Search for the cell housing the specified text and yield its [x, y] center coordinate. 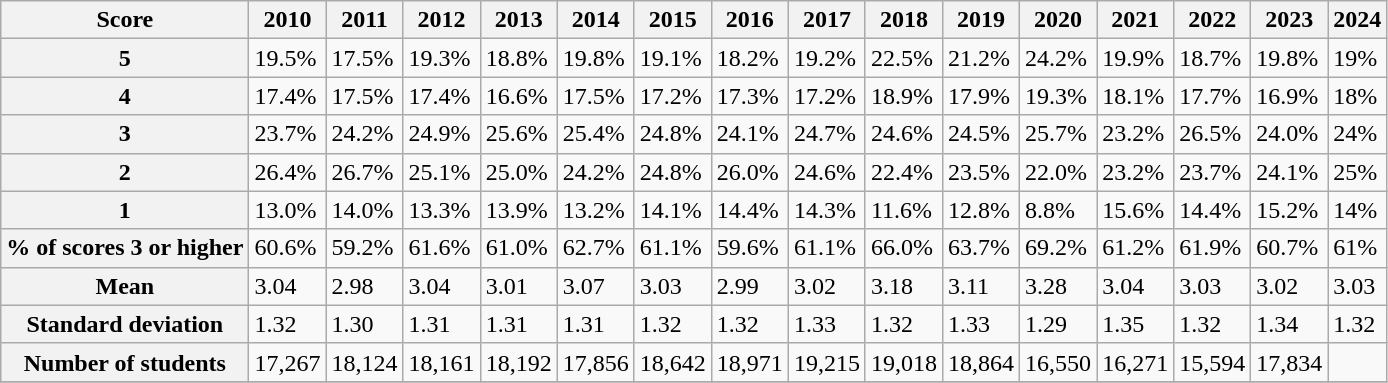
61.2% [1136, 248]
18.1% [1136, 96]
18,161 [442, 362]
17.9% [980, 96]
13.2% [596, 210]
16,550 [1058, 362]
19.5% [288, 58]
13.3% [442, 210]
17,267 [288, 362]
2.99 [750, 286]
61.0% [518, 248]
14.3% [826, 210]
23.5% [980, 172]
2023 [1290, 20]
1.30 [364, 324]
60.6% [288, 248]
2010 [288, 20]
17,834 [1290, 362]
18.7% [1212, 58]
2022 [1212, 20]
8.8% [1058, 210]
4 [125, 96]
61% [1358, 248]
18,192 [518, 362]
2019 [980, 20]
2016 [750, 20]
15.2% [1290, 210]
15.6% [1136, 210]
2014 [596, 20]
2017 [826, 20]
15,594 [1212, 362]
17.3% [750, 96]
19.2% [826, 58]
19,215 [826, 362]
19.9% [1136, 58]
24.9% [442, 134]
24.7% [826, 134]
62.7% [596, 248]
26.0% [750, 172]
69.2% [1058, 248]
26.4% [288, 172]
21.2% [980, 58]
61.6% [442, 248]
1 [125, 210]
Number of students [125, 362]
2021 [1136, 20]
2020 [1058, 20]
60.7% [1290, 248]
1.29 [1058, 324]
3.18 [904, 286]
24.5% [980, 134]
25.7% [1058, 134]
63.7% [980, 248]
18% [1358, 96]
59.6% [750, 248]
24% [1358, 134]
2012 [442, 20]
25% [1358, 172]
18,642 [672, 362]
12.8% [980, 210]
22.0% [1058, 172]
18,864 [980, 362]
5 [125, 58]
16.6% [518, 96]
2013 [518, 20]
17,856 [596, 362]
25.6% [518, 134]
2024 [1358, 20]
19.1% [672, 58]
25.1% [442, 172]
13.0% [288, 210]
Mean [125, 286]
16,271 [1136, 362]
2018 [904, 20]
22.5% [904, 58]
Standard deviation [125, 324]
2 [125, 172]
13.9% [518, 210]
59.2% [364, 248]
3.01 [518, 286]
18.2% [750, 58]
3.07 [596, 286]
16.9% [1290, 96]
19,018 [904, 362]
24.0% [1290, 134]
14.0% [364, 210]
Score [125, 20]
11.6% [904, 210]
3.11 [980, 286]
61.9% [1212, 248]
18,124 [364, 362]
25.4% [596, 134]
19% [1358, 58]
2.98 [364, 286]
1.34 [1290, 324]
22.4% [904, 172]
66.0% [904, 248]
2011 [364, 20]
25.0% [518, 172]
1.35 [1136, 324]
18,971 [750, 362]
26.7% [364, 172]
18.8% [518, 58]
18.9% [904, 96]
% of scores 3 or higher [125, 248]
3.28 [1058, 286]
14.1% [672, 210]
26.5% [1212, 134]
17.7% [1212, 96]
2015 [672, 20]
3 [125, 134]
14% [1358, 210]
